For the text-containing cell, return its midpoint in [x, y] coordinate format. 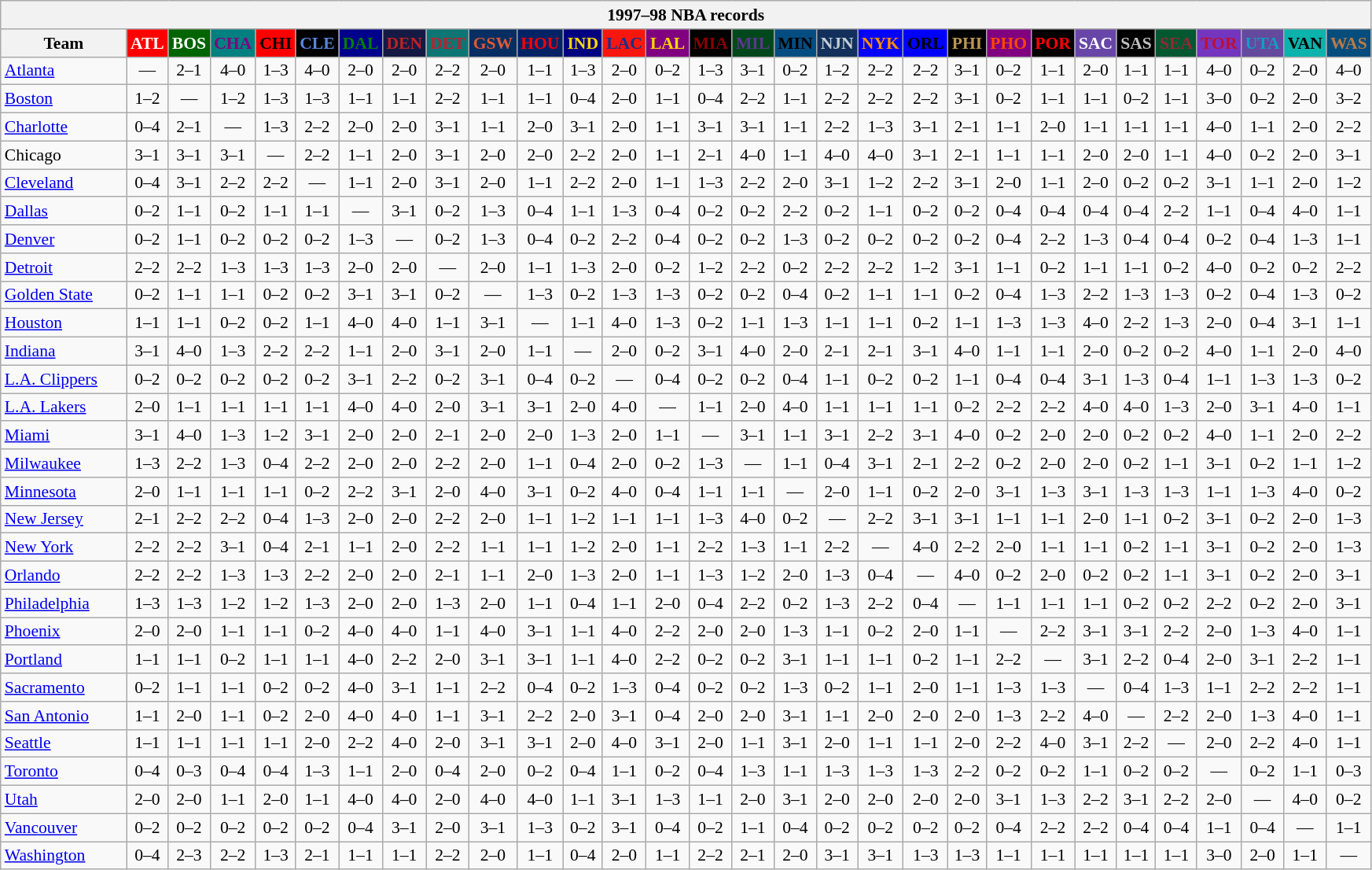
UTA [1263, 43]
Cleveland [64, 183]
HOU [539, 43]
MIA [710, 43]
San Antonio [64, 716]
DET [448, 43]
BOS [189, 43]
1997–98 NBA records [686, 15]
IND [583, 43]
Miami [64, 436]
Team [64, 43]
Chicago [64, 155]
LAL [668, 43]
Boston [64, 99]
VAN [1305, 43]
CHI [275, 43]
Minnesota [64, 492]
DAL [361, 43]
2–3 [189, 856]
Seattle [64, 743]
Denver [64, 239]
L.A. Clippers [64, 379]
Sacramento [64, 688]
NYK [881, 43]
New Jersey [64, 519]
Milwaukee [64, 463]
SAS [1136, 43]
TOR [1219, 43]
Washington [64, 856]
Golden State [64, 295]
Toronto [64, 772]
PHI [967, 43]
Utah [64, 800]
Detroit [64, 267]
ATL [148, 43]
SAC [1096, 43]
Philadelphia [64, 603]
MIL [753, 43]
DEN [404, 43]
Portland [64, 660]
WAS [1349, 43]
Vancouver [64, 828]
GSW [494, 43]
CLE [318, 43]
SEA [1176, 43]
MIN [795, 43]
3–2 [1349, 99]
Houston [64, 323]
Indiana [64, 352]
ORL [926, 43]
New York [64, 547]
Charlotte [64, 127]
Dallas [64, 212]
Atlanta [64, 71]
PHO [1008, 43]
NJN [837, 43]
LAC [624, 43]
Phoenix [64, 632]
POR [1053, 43]
Orlando [64, 576]
CHA [233, 43]
L.A. Lakers [64, 407]
